Capture the cell that displays the provided text and extract its [x, y] central coordinate. 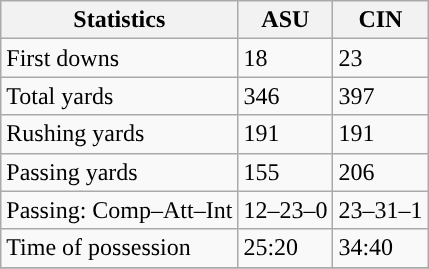
Rushing yards [120, 134]
Time of possession [120, 248]
CIN [380, 20]
397 [380, 96]
ASU [286, 20]
23–31–1 [380, 210]
18 [286, 58]
Passing yards [120, 172]
34:40 [380, 248]
First downs [120, 58]
Passing: Comp–Att–Int [120, 210]
346 [286, 96]
23 [380, 58]
25:20 [286, 248]
12–23–0 [286, 210]
Total yards [120, 96]
206 [380, 172]
155 [286, 172]
Statistics [120, 20]
